Find where the given text appears and provide that cell's center as [X, Y] coordinate. 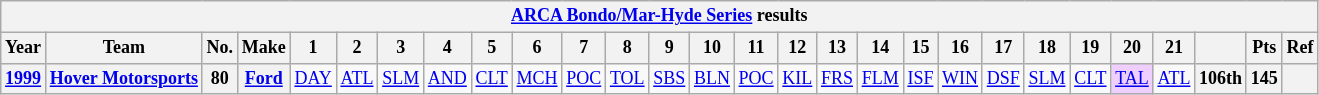
Year [24, 48]
5 [492, 48]
No. [220, 48]
19 [1090, 48]
TAL [1132, 78]
ARCA Bondo/Mar-Hyde Series results [660, 16]
FLM [880, 78]
FRS [838, 78]
106th [1221, 78]
1999 [24, 78]
8 [628, 48]
DSF [1003, 78]
18 [1047, 48]
15 [920, 48]
20 [1132, 48]
KIL [798, 78]
17 [1003, 48]
16 [960, 48]
12 [798, 48]
21 [1174, 48]
80 [220, 78]
10 [712, 48]
3 [401, 48]
14 [880, 48]
7 [584, 48]
Hover Motorsports [124, 78]
145 [1264, 78]
Make [264, 48]
BLN [712, 78]
TOL [628, 78]
4 [447, 48]
SBS [670, 78]
Team [124, 48]
6 [537, 48]
Ref [1300, 48]
Ford [264, 78]
DAY [313, 78]
WIN [960, 78]
13 [838, 48]
Pts [1264, 48]
1 [313, 48]
2 [357, 48]
9 [670, 48]
MCH [537, 78]
AND [447, 78]
11 [756, 48]
ISF [920, 78]
